Pinpoint the cell where the given text exists, returning its (x, y) midpoint coordinate. 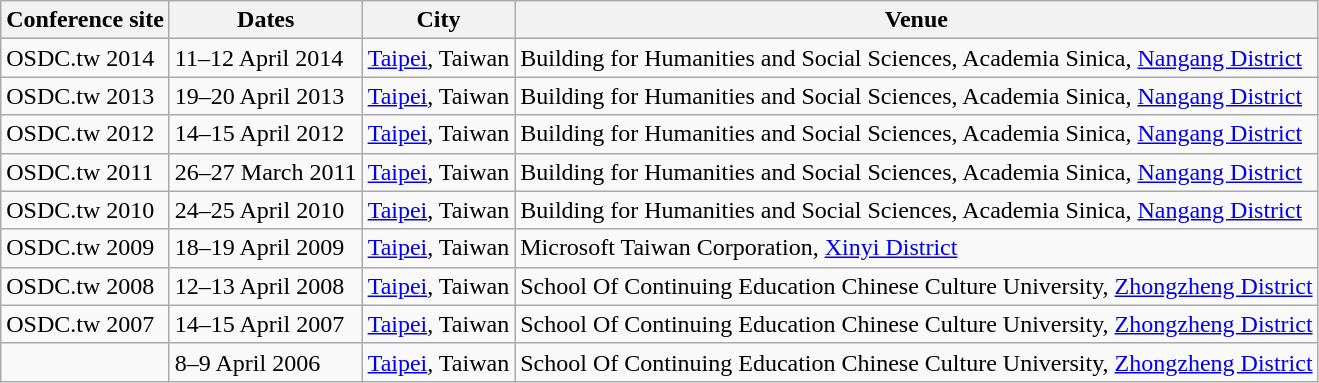
Venue (916, 20)
14–15 April 2007 (266, 324)
8–9 April 2006 (266, 362)
Conference site (86, 20)
OSDC.tw 2007 (86, 324)
OSDC.tw 2009 (86, 248)
Dates (266, 20)
19–20 April 2013 (266, 96)
City (438, 20)
OSDC.tw 2008 (86, 286)
OSDC.tw 2010 (86, 210)
OSDC.tw 2011 (86, 172)
OSDC.tw 2012 (86, 134)
14–15 April 2012 (266, 134)
11–12 April 2014 (266, 58)
OSDC.tw 2014 (86, 58)
OSDC.tw 2013 (86, 96)
18–19 April 2009 (266, 248)
Microsoft Taiwan Corporation, Xinyi District (916, 248)
12–13 April 2008 (266, 286)
26–27 March 2011 (266, 172)
24–25 April 2010 (266, 210)
